Find where the given text appears and provide that cell's center as (X, Y) coordinate. 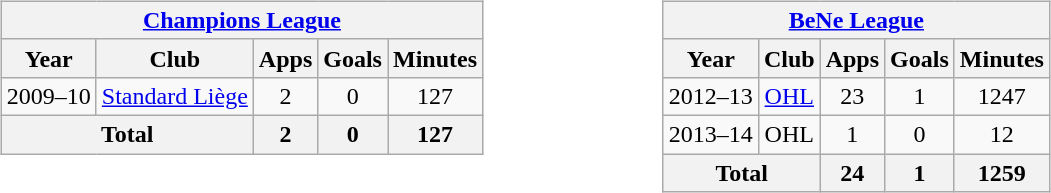
2009–10 (48, 96)
Standard Liège (174, 96)
12 (1002, 134)
1259 (1002, 173)
2013–14 (710, 134)
24 (852, 173)
Champions League (242, 20)
2012–13 (710, 96)
BeNe League (856, 20)
1247 (1002, 96)
23 (852, 96)
